Scan for the cell matching the given text and deliver its [x, y] coordinate at center. 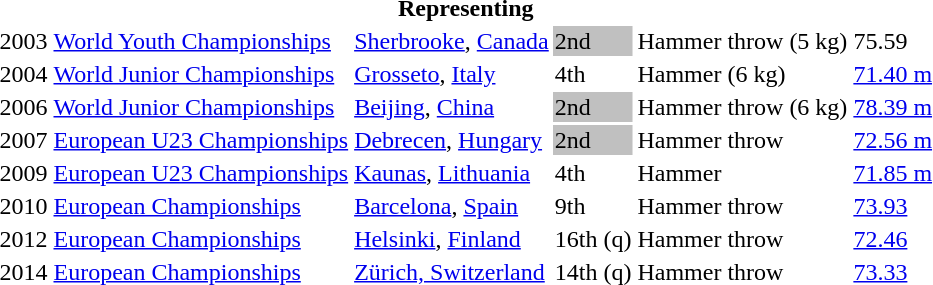
Beijing, China [452, 107]
9th [593, 206]
Hammer throw (6 kg) [742, 107]
Grosseto, Italy [452, 74]
16th (q) [593, 239]
World Youth Championships [201, 41]
Hammer (6 kg) [742, 74]
Sherbrooke, Canada [452, 41]
Helsinki, Finland [452, 239]
Hammer throw (5 kg) [742, 41]
Debrecen, Hungary [452, 140]
Hammer [742, 173]
Kaunas, Lithuania [452, 173]
Barcelona, Spain [452, 206]
